Locate the cell with the specified text and output its (x, y) center coordinate. 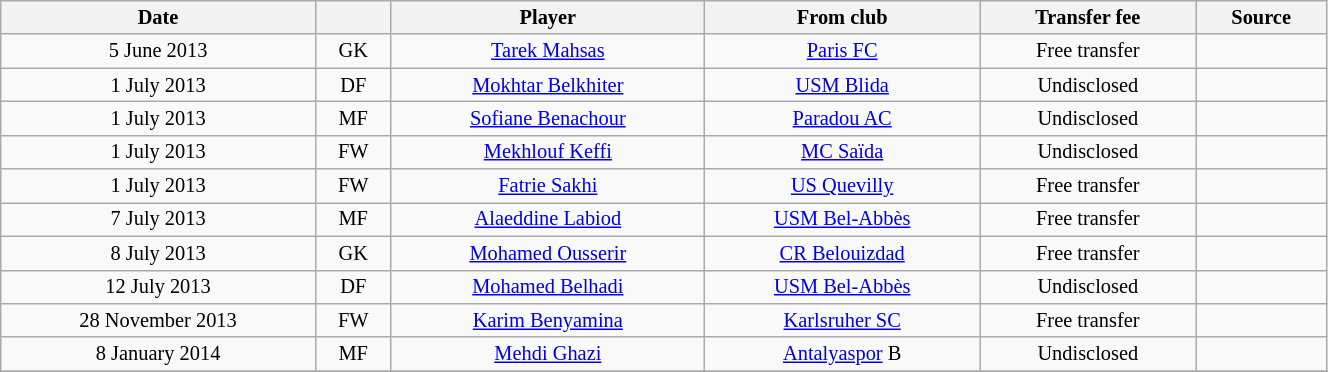
Karlsruher SC (842, 320)
Fatrie Sakhi (548, 186)
28 November 2013 (158, 320)
Karim Benyamina (548, 320)
Tarek Mahsas (548, 51)
Mehdi Ghazi (548, 354)
US Quevilly (842, 186)
8 July 2013 (158, 253)
Mohamed Belhadi (548, 287)
12 July 2013 (158, 287)
7 July 2013 (158, 219)
8 January 2014 (158, 354)
Date (158, 17)
Mekhlouf Keffi (548, 152)
Mohamed Ousserir (548, 253)
Antalyaspor B (842, 354)
Sofiane Benachour (548, 118)
Alaeddine Labiod (548, 219)
Paradou AC (842, 118)
From club (842, 17)
5 June 2013 (158, 51)
Paris FC (842, 51)
Player (548, 17)
USM Blida (842, 85)
CR Belouizdad (842, 253)
Transfer fee (1088, 17)
MC Saïda (842, 152)
Mokhtar Belkhiter (548, 85)
Source (1262, 17)
